Scan for the cell matching the given text and deliver its [x, y] coordinate at center. 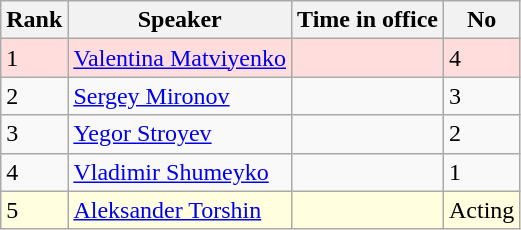
Speaker [180, 20]
5 [34, 210]
Rank [34, 20]
Acting [481, 210]
Time in office [368, 20]
Sergey Mironov [180, 96]
Aleksander Torshin [180, 210]
Yegor Stroyev [180, 134]
No [481, 20]
Vladimir Shumeyko [180, 172]
Valentina Matviyenko [180, 58]
